Provide the [X, Y] coordinate of the cell's center where the given text is located.  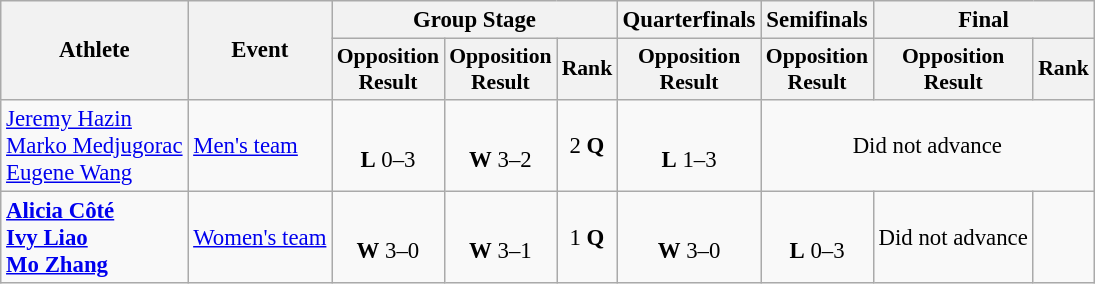
Athlete [94, 50]
W 3–2 [500, 146]
L 1–3 [688, 146]
2 Q [588, 146]
Semifinals [817, 20]
W 3–1 [500, 237]
Group Stage [475, 20]
Final [984, 20]
Event [260, 50]
Quarterfinals [688, 20]
1 Q [588, 237]
Jeremy HazinMarko MedjugoracEugene Wang [94, 146]
Alicia CôtéIvy LiaoMo Zhang [94, 237]
Women's team [260, 237]
Men's team [260, 146]
